Return (X, Y) of the center of cell containing provided text 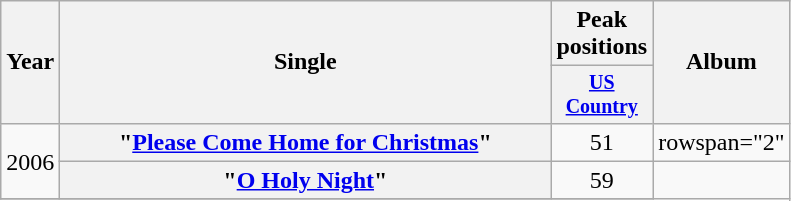
51 (602, 142)
Peak positions (602, 34)
Year (30, 62)
59 (602, 180)
2006 (30, 161)
"Please Come Home for Christmas" (306, 142)
US Country (602, 94)
Album (722, 62)
rowspan="2" (722, 142)
"O Holy Night" (306, 180)
Single (306, 62)
